For the text-containing cell, return its midpoint in [X, Y] coordinate format. 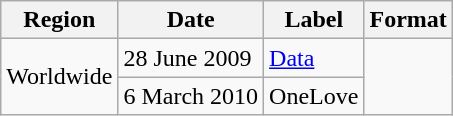
Worldwide [60, 77]
Region [60, 20]
OneLove [314, 96]
Format [408, 20]
28 June 2009 [191, 58]
6 March 2010 [191, 96]
Date [191, 20]
Label [314, 20]
Data [314, 58]
